Determine the [X, Y] coordinate at the center of the cell enclosing the given text.  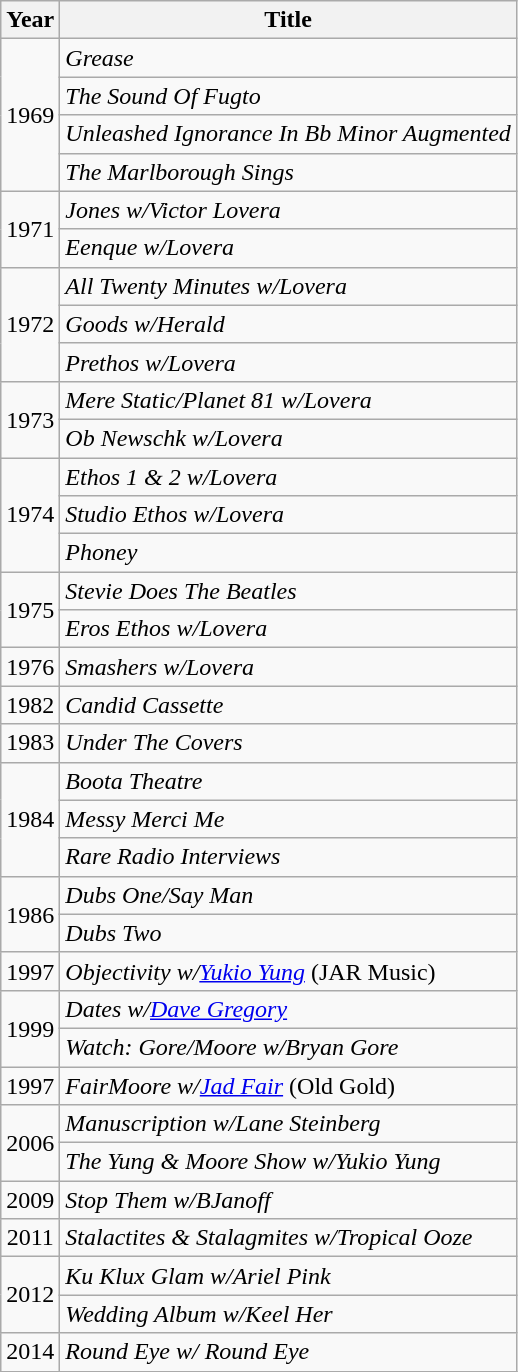
Mere Static/Planet 81 w/Lovera [288, 400]
1972 [30, 324]
2014 [30, 1352]
Stevie Does The Beatles [288, 591]
Ku Klux Glam w/Ariel Pink [288, 1276]
Wedding Album w/Keel Her [288, 1314]
2011 [30, 1238]
Studio Ethos w/Lovera [288, 515]
Under The Covers [288, 743]
1974 [30, 515]
Smashers w/Lovera [288, 667]
2006 [30, 1143]
Manuscription w/Lane Steinberg [288, 1124]
2012 [30, 1295]
1986 [30, 914]
Stop Them w/BJanoff [288, 1200]
Candid Cassette [288, 705]
The Sound Of Fugto [288, 96]
1973 [30, 419]
Prethos w/Lovera [288, 362]
1976 [30, 667]
1999 [30, 1028]
Dubs One/Say Man [288, 895]
1984 [30, 819]
Goods w/Herald [288, 324]
Jones w/Victor Lovera [288, 210]
Rare Radio Interviews [288, 857]
Unleashed Ignorance In Bb Minor Augmented [288, 134]
Year [30, 20]
Round Eye w/ Round Eye [288, 1352]
Dates w/Dave Gregory [288, 1009]
1971 [30, 229]
1975 [30, 610]
Eenque w/Lovera [288, 248]
1983 [30, 743]
Ethos 1 & 2 w/Lovera [288, 477]
The Marlborough Sings [288, 172]
Eros Ethos w/Lovera [288, 629]
Grease [288, 58]
FairMoore w/Jad Fair (Old Gold) [288, 1085]
1982 [30, 705]
Objectivity w/Yukio Yung (JAR Music) [288, 971]
Dubs Two [288, 933]
Ob Newschk w/Lovera [288, 438]
Stalactites & Stalagmites w/Tropical Ooze [288, 1238]
Boota Theatre [288, 781]
Title [288, 20]
Phoney [288, 553]
2009 [30, 1200]
1969 [30, 115]
The Yung & Moore Show w/Yukio Yung [288, 1162]
Watch: Gore/Moore w/Bryan Gore [288, 1047]
All Twenty Minutes w/Lovera [288, 286]
Messy Merci Me [288, 819]
